Output the [X, Y] coordinate of the center of the cell containing the given text.  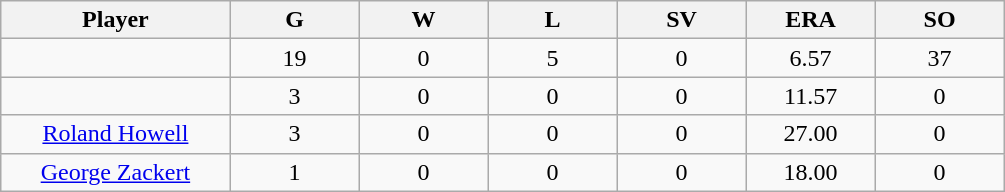
27.00 [810, 134]
SO [940, 20]
SV [682, 20]
Roland Howell [116, 134]
19 [294, 58]
ERA [810, 20]
11.57 [810, 96]
W [424, 20]
5 [552, 58]
18.00 [810, 172]
6.57 [810, 58]
L [552, 20]
37 [940, 58]
Player [116, 20]
G [294, 20]
George Zackert [116, 172]
1 [294, 172]
